Scan for the cell matching the given text and deliver its (X, Y) coordinate at center. 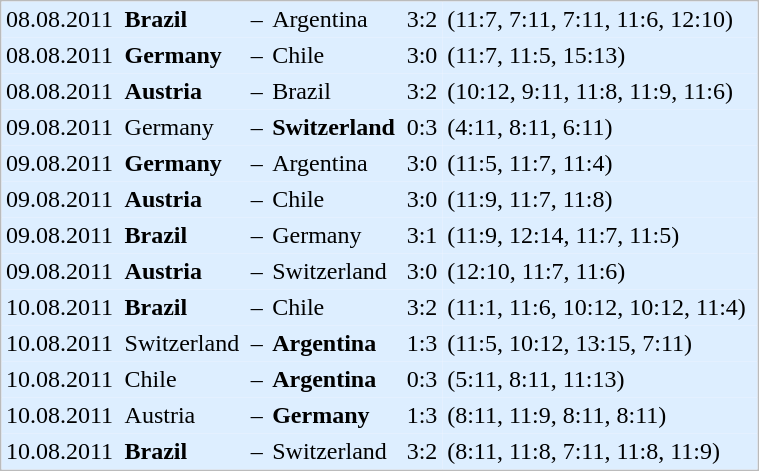
(12:10, 11:7, 11:6) (600, 272)
(10:12, 9:11, 11:8, 11:9, 11:6) (600, 92)
(11:1, 11:6, 10:12, 10:12, 11:4) (600, 308)
3:1 (422, 236)
(11:7, 7:11, 7:11, 11:6, 12:10) (600, 20)
(4:11, 8:11, 6:11) (600, 128)
(11:5, 11:7, 11:4) (600, 164)
(11:9, 12:14, 11:7, 11:5) (600, 236)
(11:7, 11:5, 15:13) (600, 56)
(8:11, 11:8, 7:11, 11:8, 11:9) (600, 452)
(8:11, 11:9, 8:11, 8:11) (600, 416)
(11:9, 11:7, 11:8) (600, 200)
(5:11, 8:11, 11:13) (600, 380)
(11:5, 10:12, 13:15, 7:11) (600, 344)
